Scan for the cell matching the given text and deliver its [X, Y] coordinate at center. 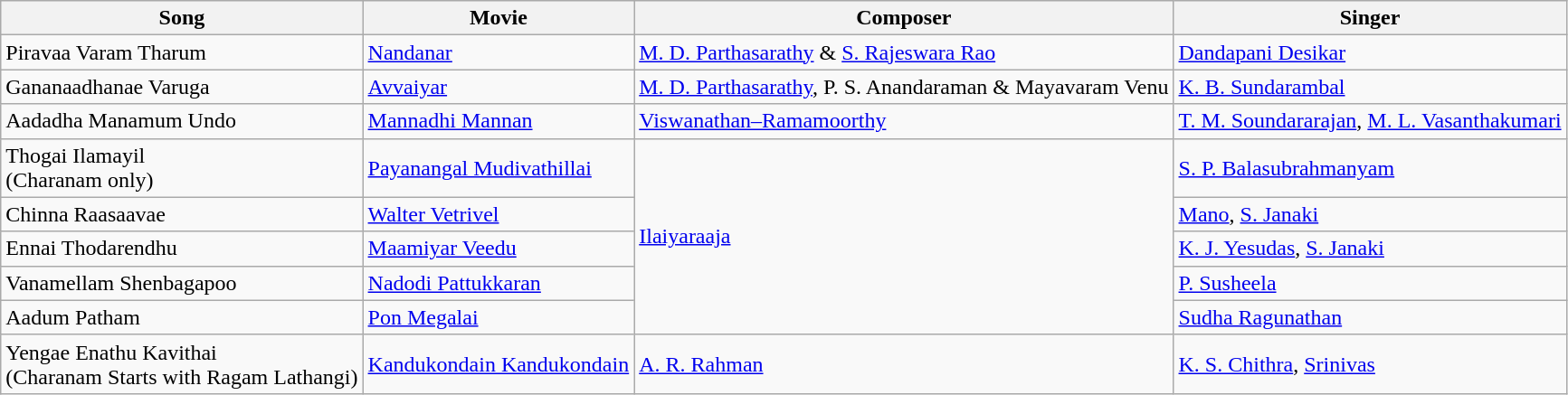
Mannadhi Mannan [499, 121]
Composer [904, 18]
T. M. Soundararajan, M. L. Vasanthakumari [1370, 121]
M. D. Parthasarathy & S. Rajeswara Rao [904, 52]
Payanangal Mudivathillai [499, 168]
Nandanar [499, 52]
Maamiyar Veedu [499, 249]
Dandapani Desikar [1370, 52]
M. D. Parthasarathy, P. S. Anandaraman & Mayavaram Venu [904, 87]
A. R. Rahman [904, 363]
Sudha Ragunathan [1370, 317]
K. S. Chithra, Srinivas [1370, 363]
Walter Vetrivel [499, 214]
Viswanathan–Ramamoorthy [904, 121]
Nadodi Pattukkaran [499, 283]
Yengae Enathu Kavithai(Charanam Starts with Ragam Lathangi) [182, 363]
Chinna Raasaavae [182, 214]
Aadadha Manamum Undo [182, 121]
K. B. Sundarambal [1370, 87]
P. Susheela [1370, 283]
Thogai Ilamayil(Charanam only) [182, 168]
S. P. Balasubrahmanyam [1370, 168]
Avvaiyar [499, 87]
Movie [499, 18]
Pon Megalai [499, 317]
Song [182, 18]
Vanamellam Shenbagapoo [182, 283]
Kandukondain Kandukondain [499, 363]
Mano, S. Janaki [1370, 214]
Gananaadhanae Varuga [182, 87]
Ilaiyaraaja [904, 237]
K. J. Yesudas, S. Janaki [1370, 249]
Ennai Thodarendhu [182, 249]
Aadum Patham [182, 317]
Singer [1370, 18]
Piravaa Varam Tharum [182, 52]
